Pinpoint the cell where the given text exists, returning its [X, Y] midpoint coordinate. 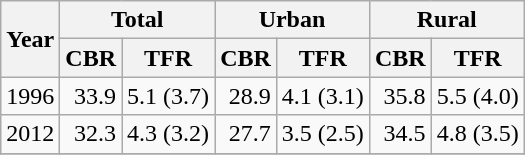
Total [138, 20]
4.1 (3.1) [322, 96]
5.1 (3.7) [168, 96]
2012 [30, 134]
34.5 [400, 134]
5.5 (4.0) [478, 96]
28.9 [246, 96]
Rural [446, 20]
Year [30, 39]
32.3 [91, 134]
3.5 (2.5) [322, 134]
4.3 (3.2) [168, 134]
1996 [30, 96]
27.7 [246, 134]
35.8 [400, 96]
4.8 (3.5) [478, 134]
33.9 [91, 96]
Urban [292, 20]
